Capture the cell that displays the provided text and extract its (x, y) central coordinate. 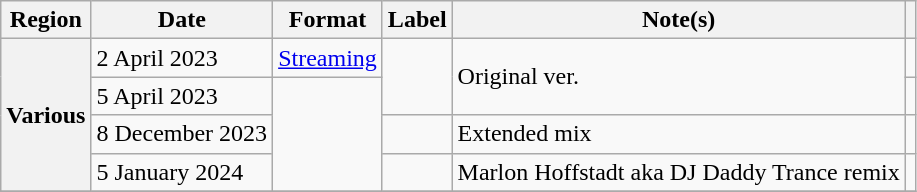
Region (46, 20)
2 April 2023 (182, 58)
Marlon Hoffstadt aka DJ Daddy Trance remix (678, 172)
Various (46, 115)
Extended mix (678, 134)
8 December 2023 (182, 134)
5 April 2023 (182, 96)
Note(s) (678, 20)
Date (182, 20)
5 January 2024 (182, 172)
Format (328, 20)
Streaming (328, 58)
Label (417, 20)
Original ver. (678, 77)
